Return [x, y] of the center of cell containing provided text 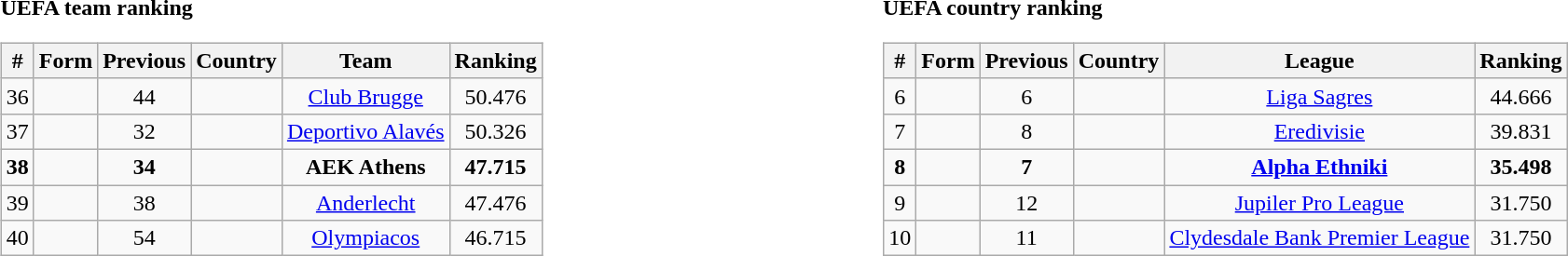
Olympiacos [365, 238]
Team [365, 61]
Alpha Ethniki [1320, 167]
Club Brugge [365, 96]
Deportivo Alavés [365, 131]
47.715 [496, 167]
44.666 [1521, 96]
36 [17, 96]
50.476 [496, 96]
Jupiler Pro League [1320, 202]
35.498 [1521, 167]
AEK Athens [365, 167]
Eredivisie [1320, 131]
32 [144, 131]
40 [17, 238]
Liga Sagres [1320, 96]
39 [17, 202]
10 [901, 238]
37 [17, 131]
League [1320, 61]
34 [144, 167]
12 [1026, 202]
Anderlecht [365, 202]
54 [144, 238]
11 [1026, 238]
47.476 [496, 202]
39.831 [1521, 131]
50.326 [496, 131]
44 [144, 96]
9 [901, 202]
Clydesdale Bank Premier League [1320, 238]
46.715 [496, 238]
